Determine the (X, Y) coordinate at the center of the cell enclosing the given text.  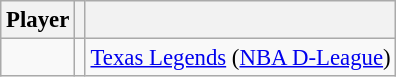
Player (38, 20)
Texas Legends (NBA D-League) (240, 58)
